Find where the given text appears and provide that cell's center as (x, y) coordinate. 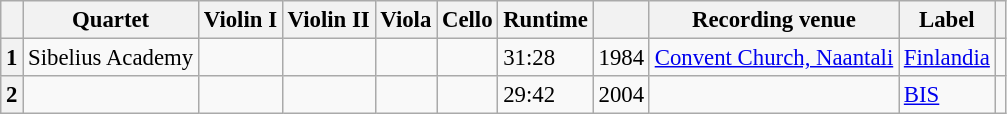
Violin I (240, 20)
1 (12, 58)
Label (948, 20)
Runtime (546, 20)
Finlandia (948, 58)
29:42 (546, 95)
Cello (468, 20)
2 (12, 95)
BIS (948, 95)
31:28 (546, 58)
Convent Church, Naantali (774, 58)
2004 (621, 95)
Recording venue (774, 20)
Viola (406, 20)
1984 (621, 58)
Sibelius Academy (111, 58)
Quartet (111, 20)
Violin II (328, 20)
